For the text-containing cell, return its midpoint in (x, y) coordinate format. 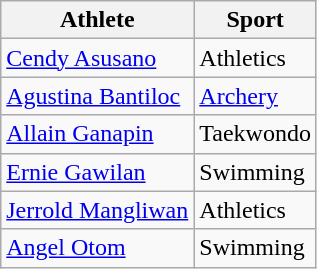
Jerrold Mangliwan (98, 210)
Archery (256, 96)
Athlete (98, 20)
Taekwondo (256, 134)
Sport (256, 20)
Allain Ganapin (98, 134)
Agustina Bantiloc (98, 96)
Ernie Gawilan (98, 172)
Angel Otom (98, 248)
Cendy Asusano (98, 58)
